Identify which cell holds the provided text, then report its (X, Y) central coordinate. 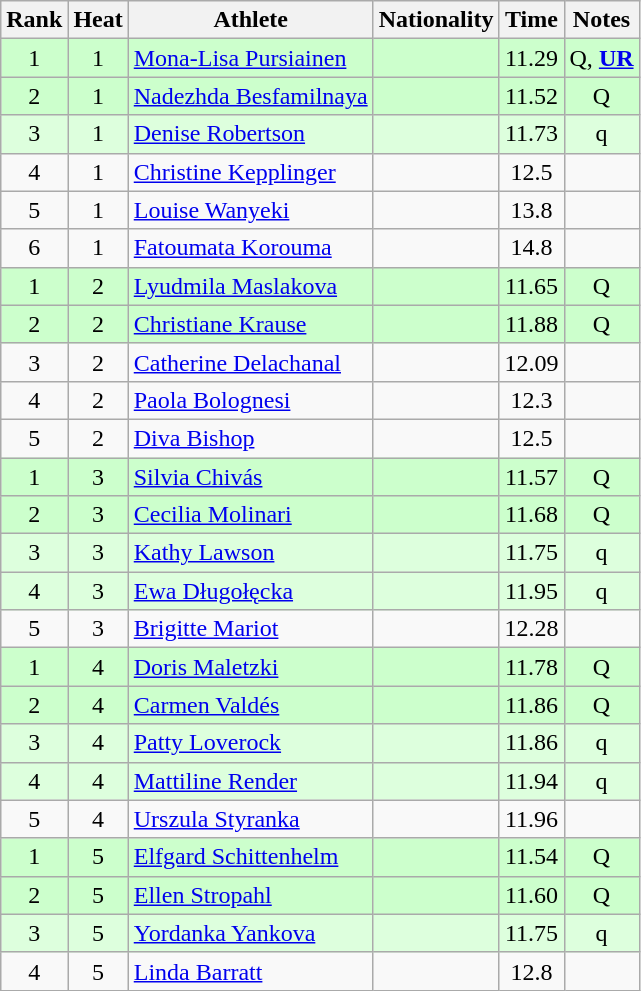
Urszula Styranka (250, 819)
Doris Maletzki (250, 667)
Q, UR (602, 58)
11.65 (532, 286)
Christiane Krause (250, 324)
Denise Robertson (250, 134)
Time (532, 20)
Notes (602, 20)
Mattiline Render (250, 781)
Yordanka Yankova (250, 933)
14.8 (532, 248)
11.52 (532, 96)
Linda Barratt (250, 971)
Silvia Chivás (250, 477)
11.88 (532, 324)
Cecilia Molinari (250, 515)
Fatoumata Korouma (250, 248)
12.28 (532, 629)
11.29 (532, 58)
12.8 (532, 971)
12.3 (532, 400)
6 (34, 248)
11.78 (532, 667)
Elfgard Schittenhelm (250, 857)
Ellen Stropahl (250, 895)
Rank (34, 20)
Nadezhda Besfamilnaya (250, 96)
Athlete (250, 20)
11.60 (532, 895)
11.94 (532, 781)
Heat (98, 20)
11.57 (532, 477)
Ewa Długołęcka (250, 591)
Kathy Lawson (250, 553)
Christine Kepplinger (250, 172)
Carmen Valdés (250, 705)
Louise Wanyeki (250, 210)
12.09 (532, 362)
11.95 (532, 591)
11.68 (532, 515)
Brigitte Mariot (250, 629)
Lyudmila Maslakova (250, 286)
11.54 (532, 857)
13.8 (532, 210)
Mona-Lisa Pursiainen (250, 58)
Paola Bolognesi (250, 400)
Patty Loverock (250, 743)
Catherine Delachanal (250, 362)
11.96 (532, 819)
Nationality (436, 20)
Diva Bishop (250, 438)
11.73 (532, 134)
